From the cell containing the given text, extract its center point as (X, Y) coordinate. 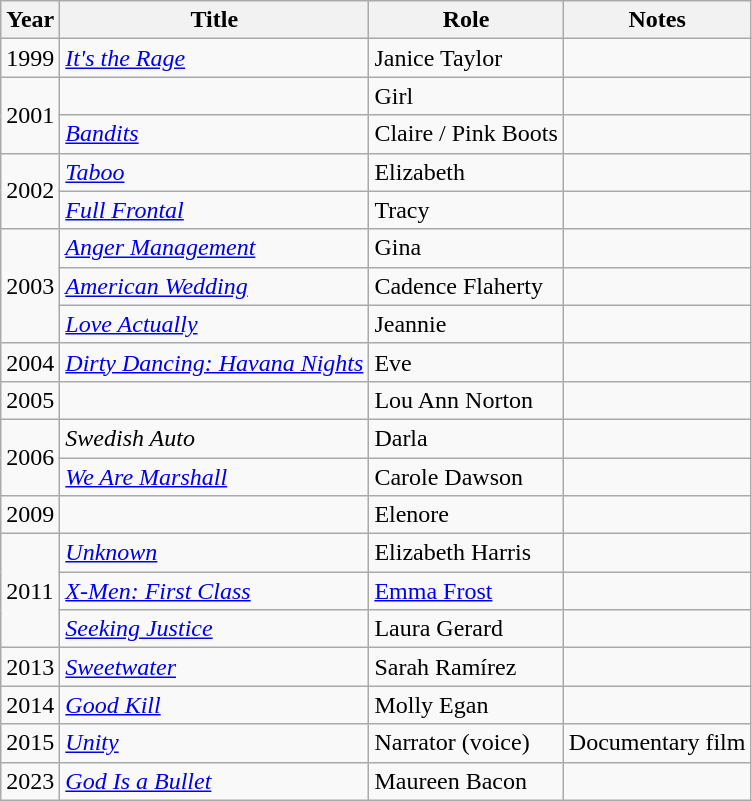
Sweetwater (214, 667)
Taboo (214, 172)
Gina (466, 248)
1999 (30, 58)
Narrator (voice) (466, 743)
American Wedding (214, 286)
Full Frontal (214, 210)
Documentary film (657, 743)
Lou Ann Norton (466, 400)
Darla (466, 438)
Unity (214, 743)
Swedish Auto (214, 438)
Eve (466, 362)
2011 (30, 591)
2005 (30, 400)
Emma Frost (466, 591)
Bandits (214, 134)
Cadence Flaherty (466, 286)
2001 (30, 115)
X-Men: First Class (214, 591)
It's the Rage (214, 58)
Molly Egan (466, 705)
Carole Dawson (466, 477)
Tracy (466, 210)
2009 (30, 515)
Maureen Bacon (466, 781)
Elizabeth (466, 172)
Claire / Pink Boots (466, 134)
Seeking Justice (214, 629)
Love Actually (214, 324)
Anger Management (214, 248)
Role (466, 20)
2014 (30, 705)
Jeannie (466, 324)
God Is a Bullet (214, 781)
2006 (30, 457)
Title (214, 20)
2004 (30, 362)
Dirty Dancing: Havana Nights (214, 362)
Laura Gerard (466, 629)
2023 (30, 781)
Notes (657, 20)
2015 (30, 743)
Sarah Ramírez (466, 667)
2013 (30, 667)
Girl (466, 96)
We Are Marshall (214, 477)
Janice Taylor (466, 58)
Elenore (466, 515)
2002 (30, 191)
Good Kill (214, 705)
Year (30, 20)
Elizabeth Harris (466, 553)
Unknown (214, 553)
2003 (30, 286)
